Capture the cell that displays the provided text and extract its [X, Y] central coordinate. 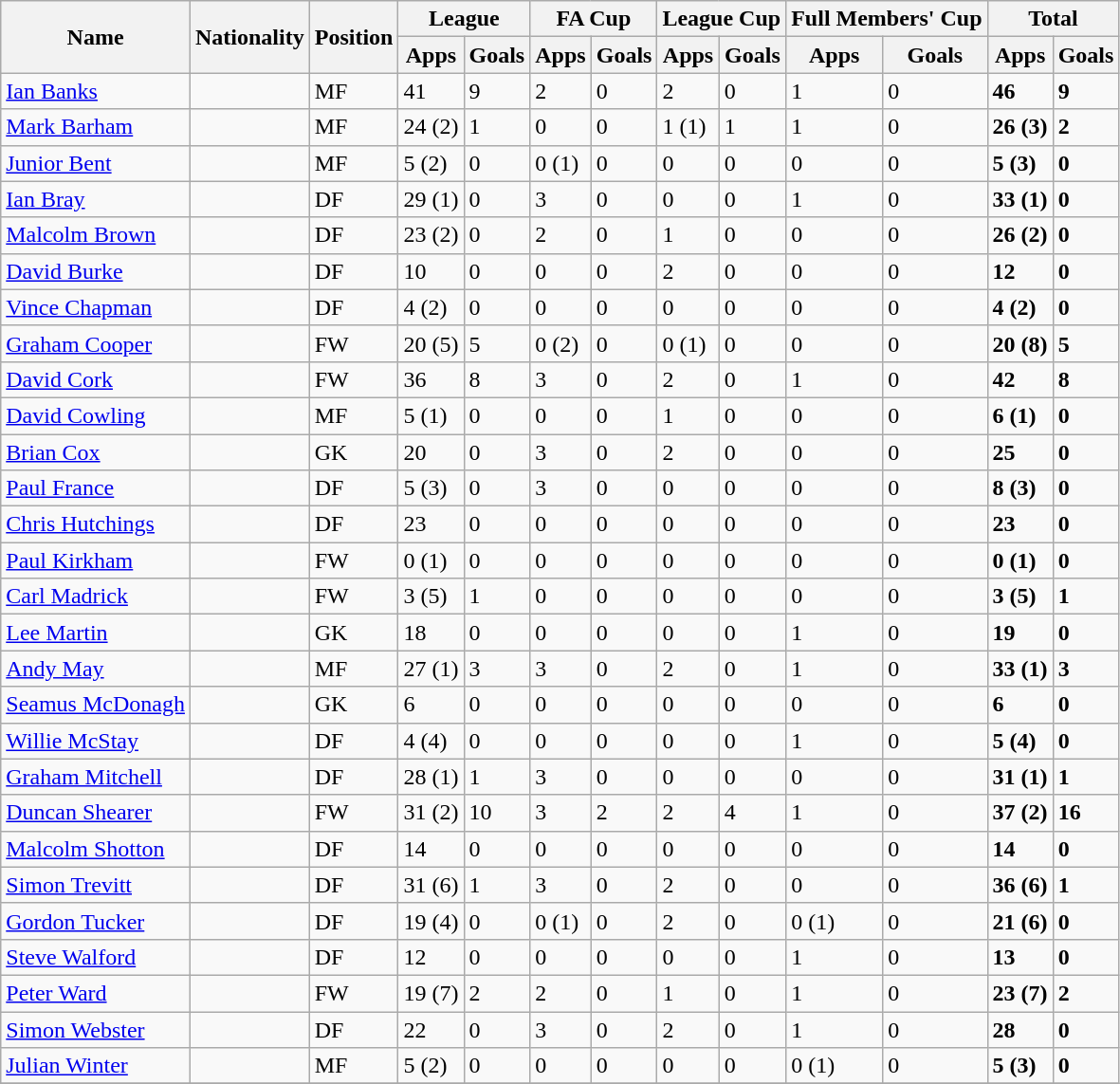
Position [354, 37]
26 (2) [1020, 235]
28 [1020, 1029]
Andy May [96, 669]
23 (7) [1020, 993]
19 (7) [431, 993]
21 (6) [1020, 921]
Malcolm Shotton [96, 849]
4 [753, 813]
16 [1086, 813]
29 (1) [431, 199]
46 [1020, 91]
Julian Winter [96, 1066]
5 (4) [1020, 741]
Duncan Shearer [96, 813]
25 [1020, 452]
41 [431, 91]
37 (2) [1020, 813]
22 [431, 1029]
42 [1020, 379]
31 (2) [431, 813]
Paul France [96, 488]
Graham Cooper [96, 343]
Paul Kirkham [96, 560]
Carl Madrick [96, 597]
Willie McStay [96, 741]
Lee Martin [96, 633]
20 [431, 452]
31 (1) [1020, 777]
David Cork [96, 379]
28 (1) [431, 777]
36 [431, 379]
Full Members' Cup [887, 19]
20 (8) [1020, 343]
Vince Chapman [96, 307]
1 (1) [689, 127]
5 (1) [431, 415]
Simon Trevitt [96, 885]
League Cup [722, 19]
4 (4) [431, 741]
League [465, 19]
Gordon Tucker [96, 921]
20 (5) [431, 343]
19 (4) [431, 921]
Nationality [249, 37]
Junior Bent [96, 163]
19 [1020, 633]
Mark Barham [96, 127]
David Cowling [96, 415]
8 (3) [1020, 488]
6 (1) [1020, 415]
27 (1) [431, 669]
Steve Walford [96, 957]
Ian Bray [96, 199]
Seamus McDonagh [96, 705]
Peter Ward [96, 993]
23 (2) [431, 235]
31 (6) [431, 885]
24 (2) [431, 127]
Chris Hutchings [96, 524]
26 (3) [1020, 127]
Brian Cox [96, 452]
13 [1020, 957]
18 [431, 633]
Malcolm Brown [96, 235]
Ian Banks [96, 91]
FA Cup [594, 19]
Simon Webster [96, 1029]
Total [1053, 19]
Graham Mitchell [96, 777]
0 (2) [560, 343]
David Burke [96, 271]
Name [96, 37]
36 (6) [1020, 885]
